Return [x, y] of the center of cell containing provided text 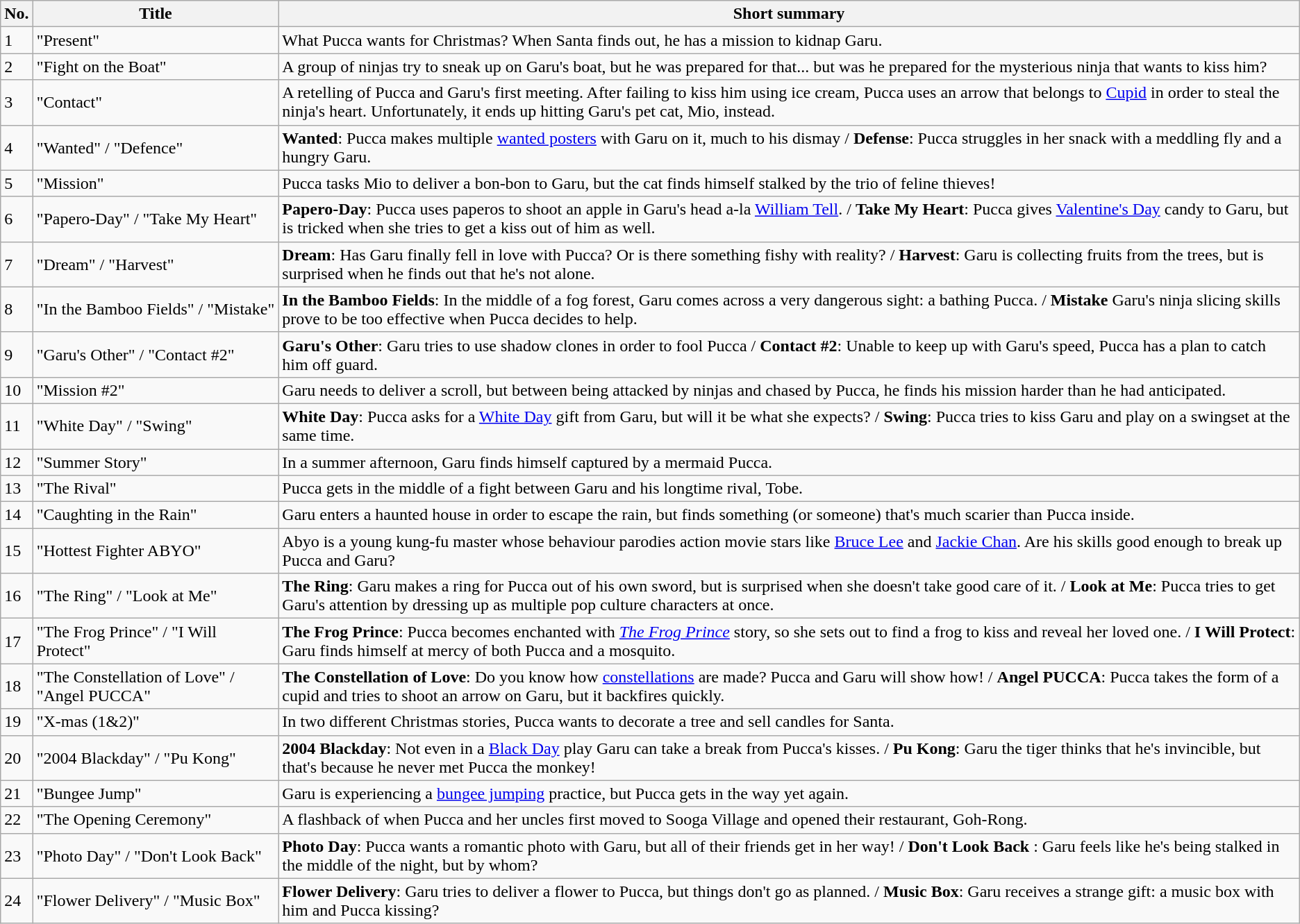
Title [156, 14]
15 [17, 551]
23 [17, 855]
"The Opening Ceremony" [156, 820]
"2004 Blackday" / "Pu Kong" [156, 758]
2 [17, 67]
"Garu's Other" / "Contact #2" [156, 354]
21 [17, 793]
13 [17, 489]
"The Ring" / "Look at Me" [156, 596]
Pucca tasks Mio to deliver a bon-bon to Garu, but the cat finds himself stalked by the trio of feline thieves! [789, 183]
22 [17, 820]
16 [17, 596]
"X-mas (1&2)" [156, 722]
12 [17, 462]
In two different Christmas stories, Pucca wants to decorate a tree and sell candles for Santa. [789, 722]
"White Day" / "Swing" [156, 426]
What Pucca wants for Christmas? When Santa finds out, he has a mission to kidnap Garu. [789, 40]
17 [17, 641]
"Present" [156, 40]
3 [17, 103]
Short summary [789, 14]
7 [17, 264]
4 [17, 147]
"Photo Day" / "Don't Look Back" [156, 855]
6 [17, 219]
"Dream" / "Harvest" [156, 264]
"Bungee Jump" [156, 793]
Pucca gets in the middle of a fight between Garu and his longtime rival, Tobe. [789, 489]
14 [17, 515]
8 [17, 310]
Garu enters a haunted house in order to escape the rain, but finds something (or someone) that's much scarier than Pucca inside. [789, 515]
1 [17, 40]
"The Frog Prince" / "I Will Protect" [156, 641]
9 [17, 354]
No. [17, 14]
11 [17, 426]
"Summer Story" [156, 462]
In a summer afternoon, Garu finds himself captured by a mermaid Pucca. [789, 462]
"Wanted" / "Defence" [156, 147]
10 [17, 390]
"Hottest Fighter ABYO" [156, 551]
"The Rival" [156, 489]
20 [17, 758]
24 [17, 901]
"Mission #2" [156, 390]
A flashback of when Pucca and her uncles first moved to Sooga Village and opened their restaurant, Goh-Rong. [789, 820]
18 [17, 686]
"Mission" [156, 183]
19 [17, 722]
Garu is experiencing a bungee jumping practice, but Pucca gets in the way yet again. [789, 793]
"Papero-Day" / "Take My Heart" [156, 219]
"Caughting in the Rain" [156, 515]
"In the Bamboo Fields" / "Mistake" [156, 310]
Garu needs to deliver a scroll, but between being attacked by ninjas and chased by Pucca, he finds his mission harder than he had anticipated. [789, 390]
"Contact" [156, 103]
"The Constellation of Love" / "Angel PUCCA" [156, 686]
"Fight on the Boat" [156, 67]
"Flower Delivery" / "Music Box" [156, 901]
5 [17, 183]
